For the text-containing cell, return its midpoint in (X, Y) coordinate format. 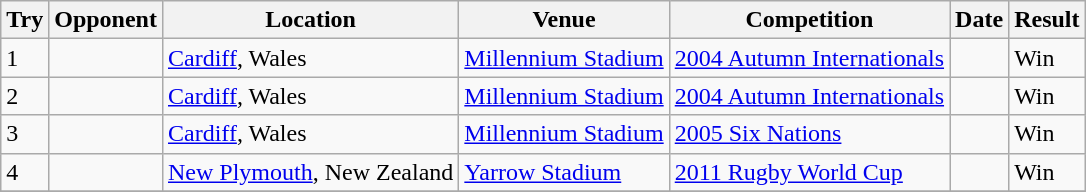
Competition (809, 20)
Location (310, 20)
Venue (564, 20)
3 (25, 134)
Opponent (106, 20)
Yarrow Stadium (564, 172)
2 (25, 96)
Date (980, 20)
4 (25, 172)
Result (1047, 20)
New Plymouth, New Zealand (310, 172)
1 (25, 58)
2005 Six Nations (809, 134)
Try (25, 20)
2011 Rugby World Cup (809, 172)
